Locate the cell with the specified text and output its (X, Y) center coordinate. 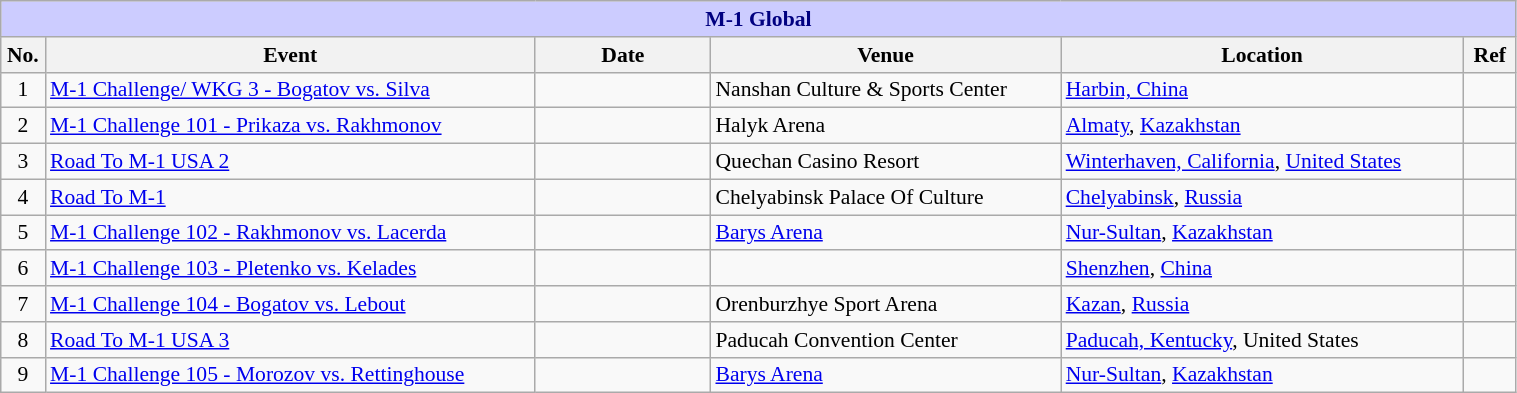
2 (23, 126)
Paducah Convention Center (885, 340)
8 (23, 340)
5 (23, 233)
Date (622, 55)
Chelyabinsk Palace Of Culture (885, 197)
M-1 Challenge 103 - Pletenko vs. Kelades (290, 269)
4 (23, 197)
M-1 Challenge 102 - Rakhmonov vs. Lacerda (290, 233)
M-1 Challenge/ WKG 3 - Bogatov vs. Silva (290, 90)
M-1 Challenge 101 - Prikaza vs. Rakhmonov (290, 126)
6 (23, 269)
Paducah, Kentucky, United States (1262, 340)
7 (23, 304)
No. (23, 55)
Kazan, Russia (1262, 304)
Chelyabinsk, Russia (1262, 197)
Almaty, Kazakhstan (1262, 126)
Nanshan Culture & Sports Center (885, 90)
Halyk Arena (885, 126)
Orenburzhye Sport Arena (885, 304)
M-1 Challenge 105 - Morozov vs. Rettinghouse (290, 375)
1 (23, 90)
Road To M-1 (290, 197)
Location (1262, 55)
Road To M-1 USA 3 (290, 340)
Quechan Casino Resort (885, 162)
Shenzhen, China (1262, 269)
Venue (885, 55)
9 (23, 375)
3 (23, 162)
Road To M-1 USA 2 (290, 162)
Event (290, 55)
Winterhaven, California, United States (1262, 162)
M-1 Challenge 104 - Bogatov vs. Lebout (290, 304)
Ref (1490, 55)
Harbin, China (1262, 90)
M-1 Global (758, 19)
